Provide the (X, Y) coordinate of the cell's center where the given text is located.  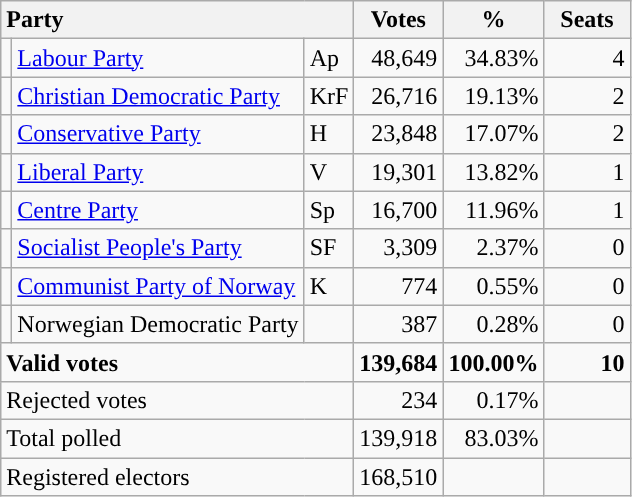
Registered electors (178, 477)
13.82% (494, 172)
11.96% (494, 210)
10 (587, 362)
234 (398, 400)
Seats (587, 20)
774 (398, 286)
34.83% (494, 58)
0.17% (494, 400)
KrF (329, 96)
Socialist People's Party (158, 248)
23,848 (398, 134)
16,700 (398, 210)
3,309 (398, 248)
139,918 (398, 438)
139,684 (398, 362)
Labour Party (158, 58)
387 (398, 324)
V (329, 172)
Party (178, 20)
Christian Democratic Party (158, 96)
Ap (329, 58)
19.13% (494, 96)
2.37% (494, 248)
19,301 (398, 172)
SF (329, 248)
4 (587, 58)
168,510 (398, 477)
17.07% (494, 134)
Rejected votes (178, 400)
% (494, 20)
Centre Party (158, 210)
Norwegian Democratic Party (158, 324)
Votes (398, 20)
Valid votes (178, 362)
Liberal Party (158, 172)
26,716 (398, 96)
0.55% (494, 286)
100.00% (494, 362)
Total polled (178, 438)
48,649 (398, 58)
83.03% (494, 438)
Conservative Party (158, 134)
K (329, 286)
H (329, 134)
0.28% (494, 324)
Sp (329, 210)
Communist Party of Norway (158, 286)
